Capture the cell that displays the provided text and extract its [X, Y] central coordinate. 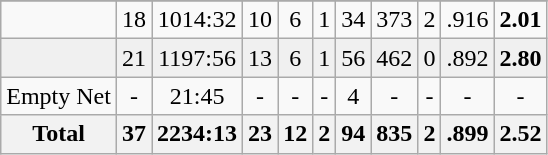
94 [354, 134]
1197:56 [198, 58]
2.01 [520, 20]
12 [296, 134]
4 [354, 96]
56 [354, 58]
.899 [468, 134]
18 [134, 20]
Total [59, 134]
0 [430, 58]
13 [260, 58]
10 [260, 20]
21:45 [198, 96]
2.80 [520, 58]
Empty Net [59, 96]
34 [354, 20]
462 [394, 58]
2234:13 [198, 134]
835 [394, 134]
21 [134, 58]
23 [260, 134]
373 [394, 20]
.916 [468, 20]
.892 [468, 58]
37 [134, 134]
1014:32 [198, 20]
2.52 [520, 134]
